Determine the [X, Y] coordinate at the center of the cell enclosing the given text.  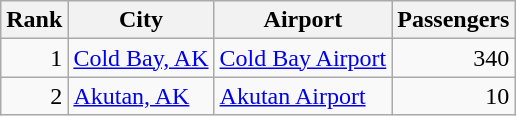
Cold Bay Airport [303, 58]
1 [34, 58]
Rank [34, 20]
Akutan, AK [141, 96]
City [141, 20]
10 [454, 96]
340 [454, 58]
2 [34, 96]
Airport [303, 20]
Cold Bay, AK [141, 58]
Passengers [454, 20]
Akutan Airport [303, 96]
